Determine the (x, y) coordinate at the center of the cell enclosing the given text.  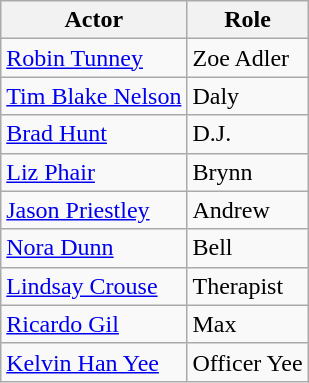
Andrew (248, 210)
Brad Hunt (94, 134)
Therapist (248, 286)
Jason Priestley (94, 210)
Role (248, 20)
Bell (248, 248)
D.J. (248, 134)
Kelvin Han Yee (94, 362)
Robin Tunney (94, 58)
Brynn (248, 172)
Liz Phair (94, 172)
Daly (248, 96)
Tim Blake Nelson (94, 96)
Max (248, 324)
Zoe Adler (248, 58)
Actor (94, 20)
Officer Yee (248, 362)
Ricardo Gil (94, 324)
Nora Dunn (94, 248)
Lindsay Crouse (94, 286)
